Pinpoint the cell where the given text exists, returning its [x, y] midpoint coordinate. 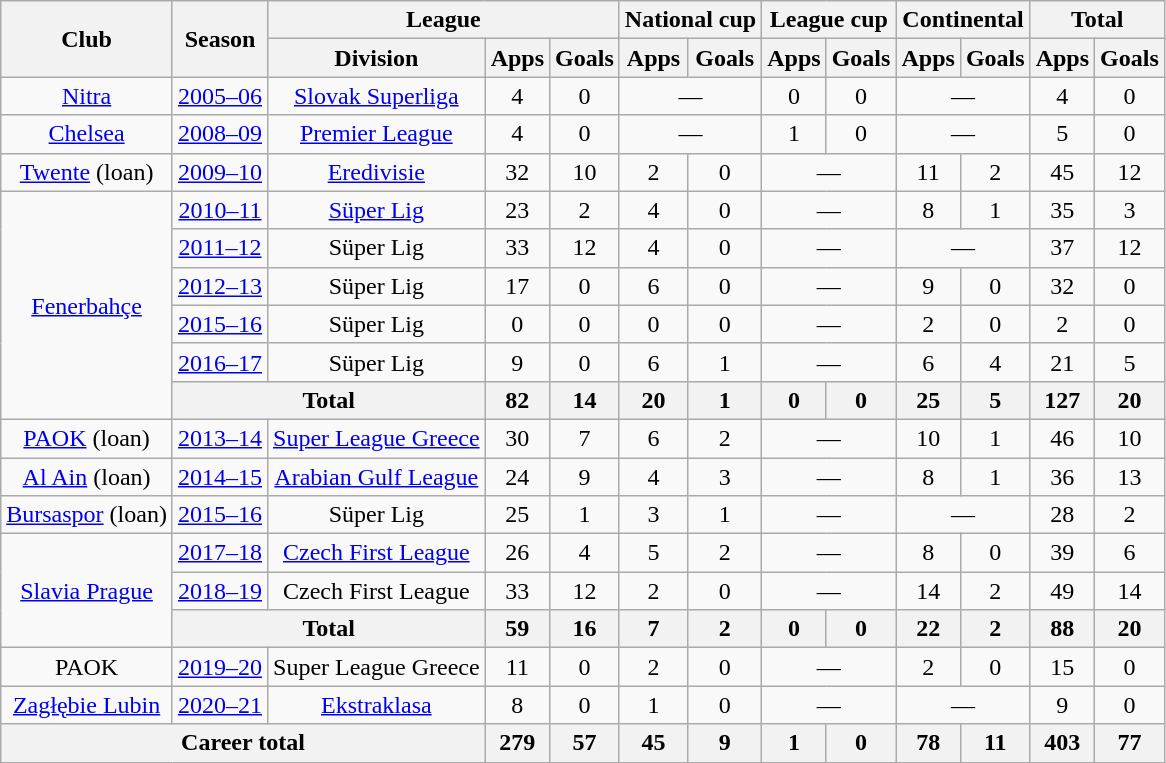
2017–18 [220, 553]
37 [1062, 248]
Al Ain (loan) [87, 477]
2008–09 [220, 134]
15 [1062, 667]
82 [517, 400]
Premier League [377, 134]
2012–13 [220, 286]
26 [517, 553]
16 [585, 629]
Bursaspor (loan) [87, 515]
PAOK (loan) [87, 438]
39 [1062, 553]
Career total [243, 743]
2016–17 [220, 362]
2009–10 [220, 172]
Continental [963, 20]
Season [220, 39]
Division [377, 58]
77 [1130, 743]
Slovak Superliga [377, 96]
Ekstraklasa [377, 705]
46 [1062, 438]
35 [1062, 210]
22 [928, 629]
Club [87, 39]
Arabian Gulf League [377, 477]
24 [517, 477]
2010–11 [220, 210]
279 [517, 743]
21 [1062, 362]
23 [517, 210]
National cup [690, 20]
Fenerbahçe [87, 305]
Nitra [87, 96]
403 [1062, 743]
Chelsea [87, 134]
13 [1130, 477]
Eredivisie [377, 172]
League cup [829, 20]
2011–12 [220, 248]
2020–21 [220, 705]
Slavia Prague [87, 591]
78 [928, 743]
2013–14 [220, 438]
PAOK [87, 667]
127 [1062, 400]
88 [1062, 629]
2018–19 [220, 591]
2014–15 [220, 477]
57 [585, 743]
2005–06 [220, 96]
Zagłębie Lubin [87, 705]
59 [517, 629]
30 [517, 438]
28 [1062, 515]
36 [1062, 477]
17 [517, 286]
Twente (loan) [87, 172]
League [444, 20]
49 [1062, 591]
2019–20 [220, 667]
